For the text-containing cell, return its midpoint in [X, Y] coordinate format. 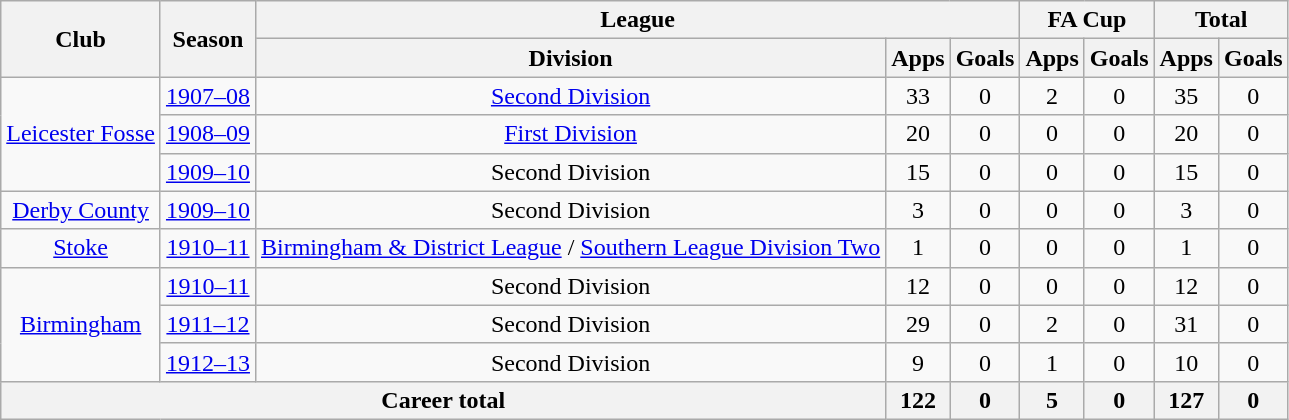
Birmingham [81, 324]
Division [570, 58]
9 [918, 362]
Birmingham & District League / Southern League Division Two [570, 248]
Club [81, 39]
Derby County [81, 210]
1907–08 [208, 96]
1911–12 [208, 324]
1908–09 [208, 134]
31 [1186, 324]
Total [1221, 20]
Career total [444, 400]
FA Cup [1087, 20]
29 [918, 324]
35 [1186, 96]
1912–13 [208, 362]
33 [918, 96]
122 [918, 400]
Season [208, 39]
Stoke [81, 248]
127 [1186, 400]
5 [1052, 400]
Leicester Fosse [81, 134]
10 [1186, 362]
First Division [570, 134]
League [637, 20]
